Locate the cell with the specified text and output its [X, Y] center coordinate. 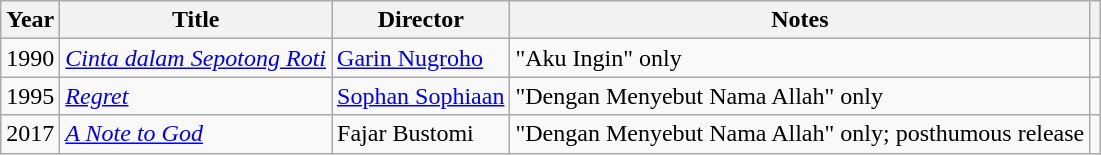
2017 [30, 134]
"Aku Ingin" only [800, 58]
Sophan Sophiaan [421, 96]
Year [30, 20]
Fajar Bustomi [421, 134]
Director [421, 20]
Regret [196, 96]
A Note to God [196, 134]
"Dengan Menyebut Nama Allah" only; posthumous release [800, 134]
"Dengan Menyebut Nama Allah" only [800, 96]
Cinta dalam Sepotong Roti [196, 58]
1995 [30, 96]
Title [196, 20]
1990 [30, 58]
Garin Nugroho [421, 58]
Notes [800, 20]
